Find where the given text appears and provide that cell's center as (x, y) coordinate. 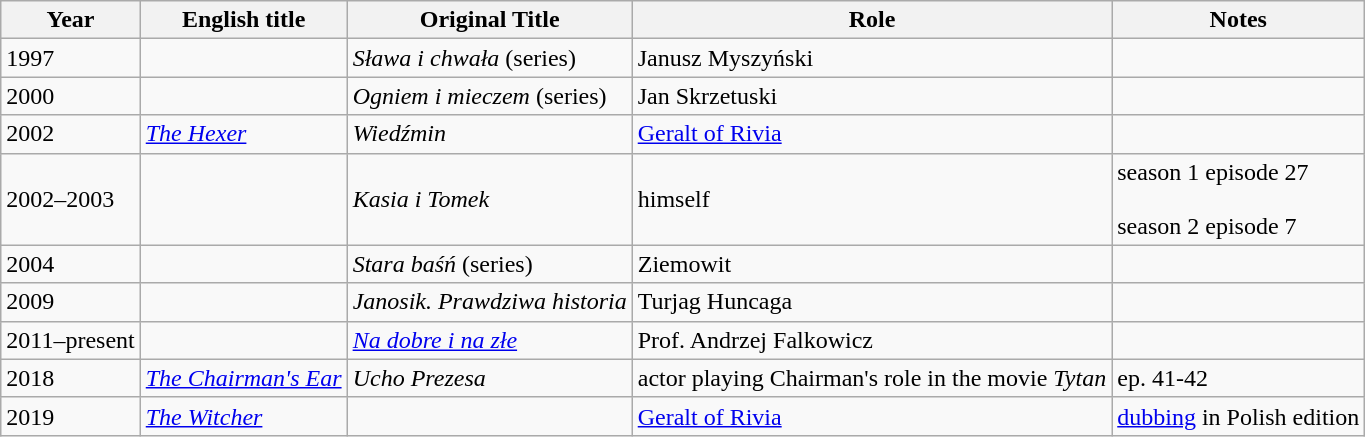
2019 (70, 416)
Na dobre i na złe (490, 340)
1997 (70, 58)
Kasia i Tomek (490, 199)
Sława i chwała (series) (490, 58)
Janosik. Prawdziwa historia (490, 302)
Ucho Prezesa (490, 378)
The Chairman's Ear (244, 378)
2004 (70, 264)
ep. 41-42 (1238, 378)
Notes (1238, 20)
Stara baśń (series) (490, 264)
Turjag Huncaga (872, 302)
actor playing Chairman's role in the movie Tytan (872, 378)
Role (872, 20)
Year (70, 20)
Wiedźmin (490, 134)
2011–present (70, 340)
2009 (70, 302)
2000 (70, 96)
Janusz Myszyński (872, 58)
dubbing in Polish edition (1238, 416)
Original Title (490, 20)
The Witcher (244, 416)
The Hexer (244, 134)
Ogniem i mieczem (series) (490, 96)
2018 (70, 378)
2002–2003 (70, 199)
2002 (70, 134)
Jan Skrzetuski (872, 96)
himself (872, 199)
Prof. Andrzej Falkowicz (872, 340)
English title (244, 20)
season 1 episode 27season 2 episode 7 (1238, 199)
Ziemowit (872, 264)
